Identify which cell holds the provided text, then report its (x, y) central coordinate. 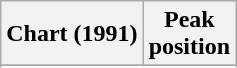
Chart (1991) (72, 34)
Peakposition (189, 34)
